Determine the [x, y] coordinate at the center of the cell enclosing the given text.  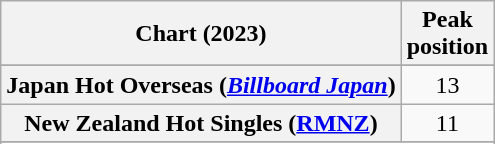
New Zealand Hot Singles (RMNZ) [201, 123]
Chart (2023) [201, 34]
Japan Hot Overseas (Billboard Japan) [201, 85]
Peakposition [447, 34]
13 [447, 85]
11 [447, 123]
